Return the [x, y] coordinate for the center point of the cell that contains the specified text.  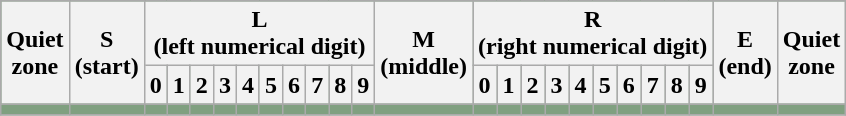
S(start) [106, 52]
L(left numerical digit) [260, 34]
E(end) [745, 52]
M(middle) [424, 52]
R(right numerical digit) [593, 34]
